Scan for the cell matching the given text and deliver its [x, y] coordinate at center. 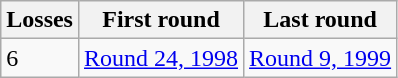
Round 9, 1999 [320, 58]
First round [160, 20]
6 [40, 58]
Last round [320, 20]
Round 24, 1998 [160, 58]
Losses [40, 20]
